For the text-containing cell, return its midpoint in [x, y] coordinate format. 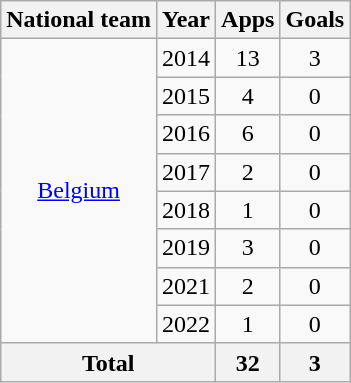
2015 [186, 96]
Year [186, 20]
Belgium [79, 191]
2014 [186, 58]
Goals [315, 20]
2022 [186, 324]
4 [248, 96]
Apps [248, 20]
2016 [186, 134]
2021 [186, 286]
32 [248, 362]
6 [248, 134]
13 [248, 58]
2019 [186, 248]
National team [79, 20]
2017 [186, 172]
Total [108, 362]
2018 [186, 210]
